Extract the (x, y) coordinate from the center of the cell holding the provided text.  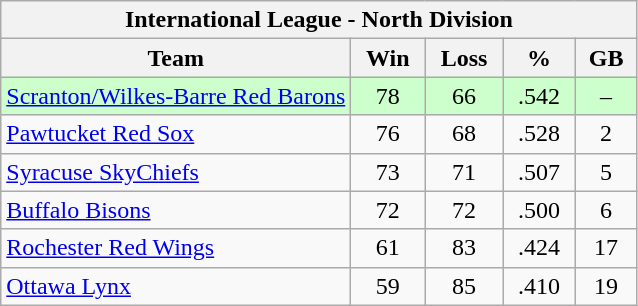
.507 (539, 172)
Ottawa Lynx (176, 286)
17 (606, 248)
5 (606, 172)
International League - North Division (319, 20)
Pawtucket Red Sox (176, 134)
61 (388, 248)
Syracuse SkyChiefs (176, 172)
Scranton/Wilkes-Barre Red Barons (176, 96)
% (539, 58)
Buffalo Bisons (176, 210)
19 (606, 286)
85 (464, 286)
66 (464, 96)
68 (464, 134)
71 (464, 172)
83 (464, 248)
GB (606, 58)
.542 (539, 96)
6 (606, 210)
73 (388, 172)
.424 (539, 248)
.410 (539, 286)
Loss (464, 58)
– (606, 96)
76 (388, 134)
Team (176, 58)
2 (606, 134)
.528 (539, 134)
Rochester Red Wings (176, 248)
59 (388, 286)
Win (388, 58)
.500 (539, 210)
78 (388, 96)
